Scan for the cell matching the given text and deliver its [x, y] coordinate at center. 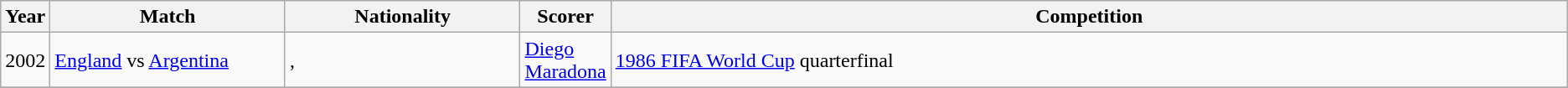
Competition [1089, 17]
1986 FIFA World Cup quarterfinal [1089, 60]
Scorer [565, 17]
Year [25, 17]
Nationality [402, 17]
England vs Argentina [168, 60]
Diego Maradona [565, 60]
Match [168, 17]
, [402, 60]
2002 [25, 60]
